Identify which cell holds the provided text, then report its (X, Y) central coordinate. 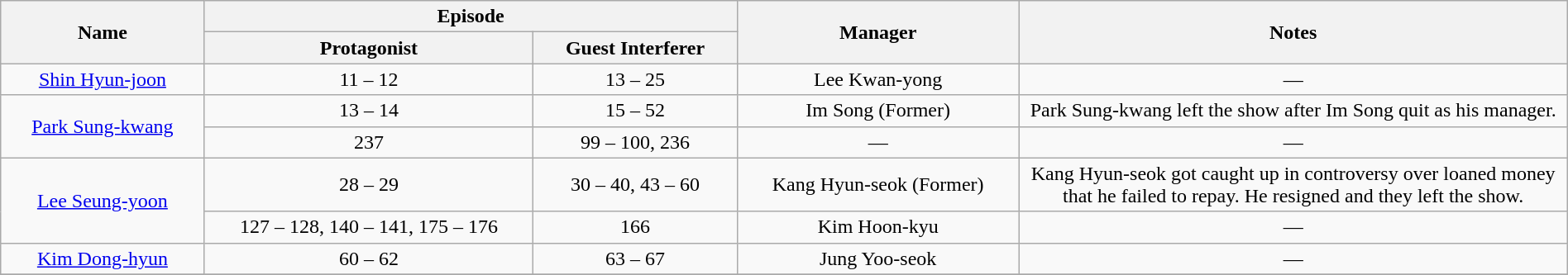
Kim Hoon-kyu (878, 227)
Guest Interferer (635, 48)
99 – 100, 236 (635, 142)
Jung Yoo-seok (878, 258)
Name (103, 32)
Shin Hyun-joon (103, 79)
Kang Hyun-seok (Former) (878, 185)
28 – 29 (369, 185)
15 – 52 (635, 111)
13 – 14 (369, 111)
Manager (878, 32)
Park Sung-kwang (103, 126)
13 – 25 (635, 79)
127 – 128, 140 – 141, 175 – 176 (369, 227)
Notes (1293, 32)
Park Sung-kwang left the show after Im Song quit as his manager. (1293, 111)
Lee Kwan-yong (878, 79)
Episode (471, 17)
Im Song (Former) (878, 111)
30 – 40, 43 – 60 (635, 185)
166 (635, 227)
237 (369, 142)
63 – 67 (635, 258)
60 – 62 (369, 258)
11 – 12 (369, 79)
Protagonist (369, 48)
Kim Dong-hyun (103, 258)
Lee Seung-yoon (103, 200)
Kang Hyun-seok got caught up in controversy over loaned money that he failed to repay. He resigned and they left the show. (1293, 185)
